Return the [X, Y] coordinate for the center point of the cell that contains the specified text.  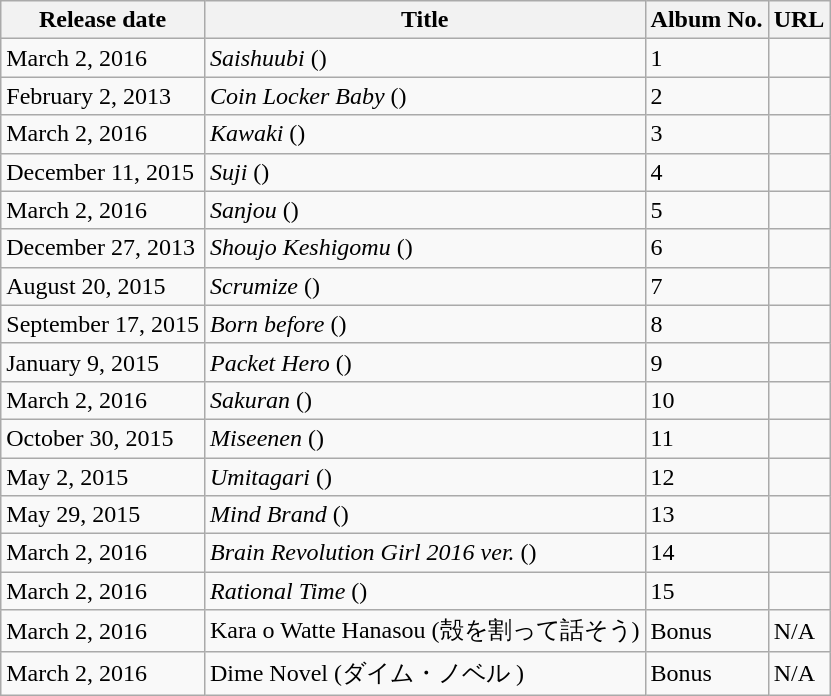
Coin Locker Baby () [424, 96]
7 [706, 286]
December 27, 2013 [103, 248]
4 [706, 172]
Scrumize () [424, 286]
Brain Revolution Girl 2016 ver. () [424, 553]
Mind Brand () [424, 515]
February 2, 2013 [103, 96]
5 [706, 210]
Kawaki () [424, 134]
Release date [103, 20]
2 [706, 96]
May 2, 2015 [103, 477]
11 [706, 438]
13 [706, 515]
Packet Hero () [424, 362]
Saishuubi () [424, 58]
15 [706, 591]
October 30, 2015 [103, 438]
6 [706, 248]
10 [706, 400]
Album No. [706, 20]
September 17, 2015 [103, 324]
12 [706, 477]
Sanjou () [424, 210]
Miseenen () [424, 438]
Rational Time () [424, 591]
Suji () [424, 172]
Umitagari () [424, 477]
January 9, 2015 [103, 362]
14 [706, 553]
URL [799, 20]
Title [424, 20]
Dime Novel (ダイム・ノベル ) [424, 674]
1 [706, 58]
Born before () [424, 324]
December 11, 2015 [103, 172]
August 20, 2015 [103, 286]
Sakuran () [424, 400]
9 [706, 362]
Shoujo Keshigomu () [424, 248]
3 [706, 134]
Kara o Watte Hanasou (殻を割って話そう) [424, 632]
May 29, 2015 [103, 515]
8 [706, 324]
